Find where the given text appears and provide that cell's center as (x, y) coordinate. 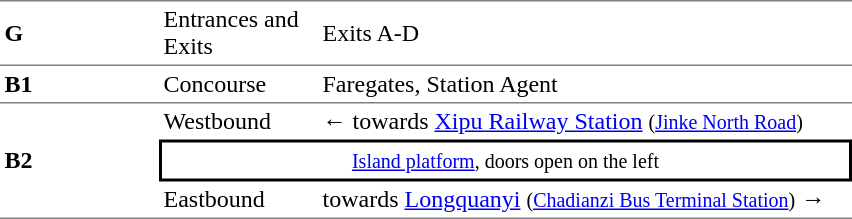
B1 (80, 85)
Entrances and Exits (238, 33)
Westbound (238, 122)
G (80, 33)
Concourse (238, 85)
Exits A-D (585, 33)
Island platform, doors open on the left (506, 161)
Faregates, Station Agent (585, 85)
← towards Xipu Railway Station (Jinke North Road) (585, 122)
